Pinpoint the cell where the given text exists, returning its [x, y] midpoint coordinate. 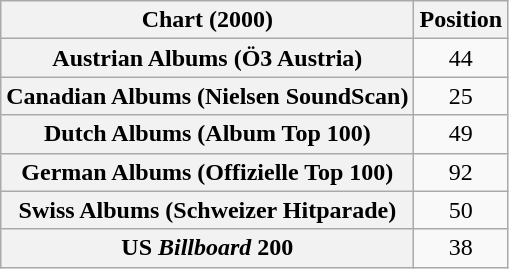
German Albums (Offizielle Top 100) [208, 172]
25 [461, 96]
Dutch Albums (Album Top 100) [208, 134]
Chart (2000) [208, 20]
Swiss Albums (Schweizer Hitparade) [208, 210]
92 [461, 172]
Canadian Albums (Nielsen SoundScan) [208, 96]
Austrian Albums (Ö3 Austria) [208, 58]
49 [461, 134]
US Billboard 200 [208, 248]
44 [461, 58]
Position [461, 20]
38 [461, 248]
50 [461, 210]
